Find where the given text appears and provide that cell's center as [X, Y] coordinate. 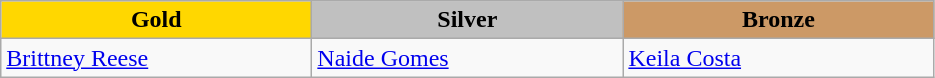
Keila Costa [778, 58]
Bronze [778, 20]
Naide Gomes [468, 58]
Gold [156, 20]
Brittney Reese [156, 58]
Silver [468, 20]
